Pinpoint the cell where the given text exists, returning its (X, Y) midpoint coordinate. 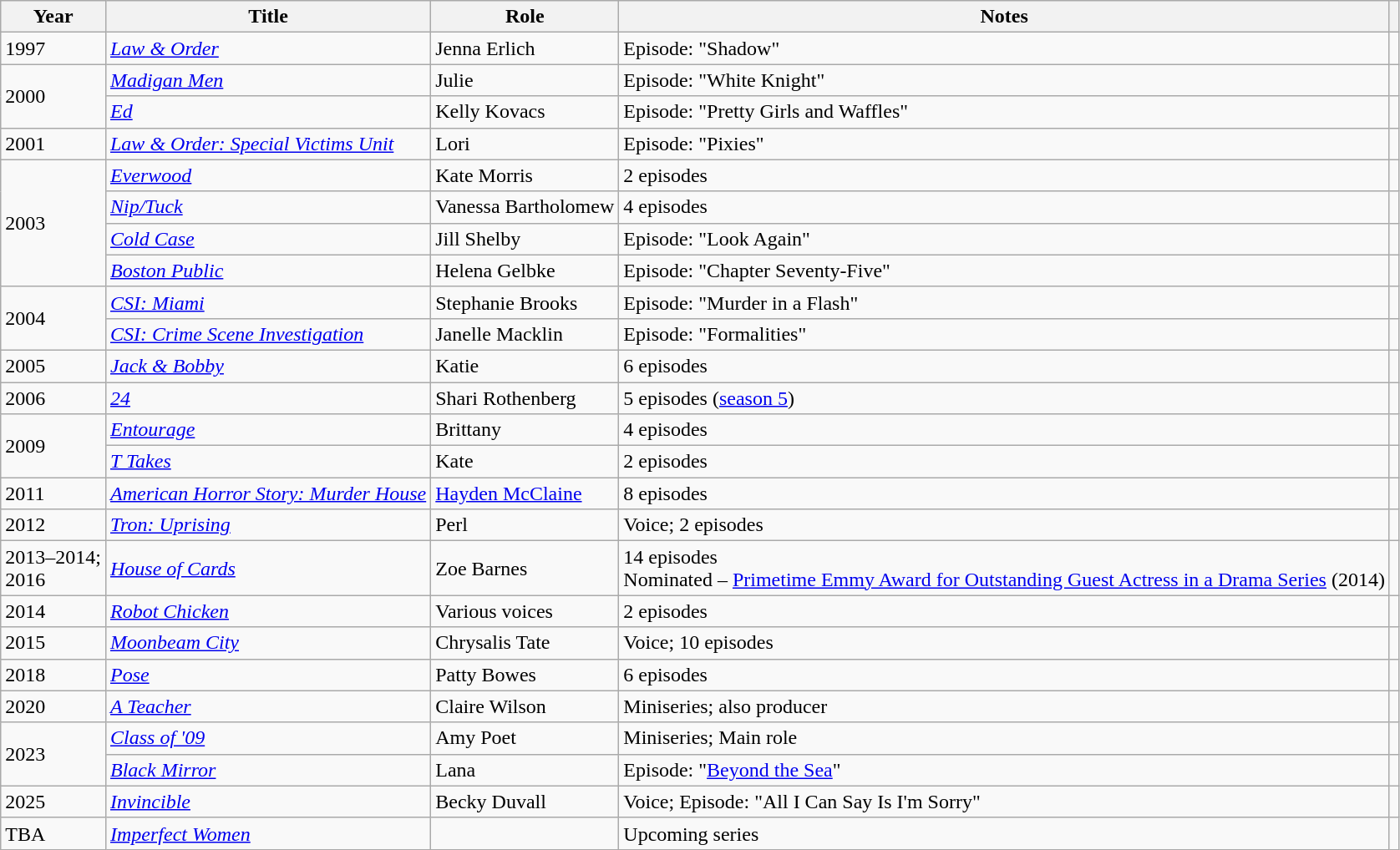
House of Cards (267, 568)
2020 (53, 706)
2009 (53, 446)
2011 (53, 493)
Shari Rothenberg (525, 398)
Ed (267, 112)
Voice; 10 episodes (1004, 643)
Episode: "Formalities" (1004, 334)
Moonbeam City (267, 643)
Notes (1004, 17)
2015 (53, 643)
Miniseries; Main role (1004, 738)
2005 (53, 366)
Katie (525, 366)
2006 (53, 398)
Episode: "White Knight" (1004, 80)
A Teacher (267, 706)
Kate Morris (525, 175)
Miniseries; also producer (1004, 706)
24 (267, 398)
Lori (525, 144)
Lana (525, 770)
Episode: "Murder in a Flash" (1004, 302)
Episode: "Pixies" (1004, 144)
2013–2014; 2016 (53, 568)
Vanessa Bartholomew (525, 207)
2003 (53, 223)
Jenna Erlich (525, 48)
Zoe Barnes (525, 568)
Stephanie Brooks (525, 302)
Amy Poet (525, 738)
Imperfect Women (267, 833)
Nip/Tuck (267, 207)
Julie (525, 80)
CSI: Miami (267, 302)
Episode: "Shadow" (1004, 48)
2023 (53, 754)
5 episodes (season 5) (1004, 398)
Voice; Episode: "All I Can Say Is I'm Sorry" (1004, 802)
2014 (53, 611)
Law & Order: Special Victims Unit (267, 144)
2018 (53, 675)
American Horror Story: Murder House (267, 493)
Madigan Men (267, 80)
Role (525, 17)
2025 (53, 802)
8 episodes (1004, 493)
Kate (525, 462)
Upcoming series (1004, 833)
Everwood (267, 175)
1997 (53, 48)
Jack & Bobby (267, 366)
Jill Shelby (525, 239)
Episode: "Look Again" (1004, 239)
CSI: Crime Scene Investigation (267, 334)
Brittany (525, 430)
Robot Chicken (267, 611)
Hayden McClaine (525, 493)
Year (53, 17)
Episode: "Chapter Seventy-Five" (1004, 271)
Tron: Uprising (267, 525)
Black Mirror (267, 770)
Patty Bowes (525, 675)
Cold Case (267, 239)
Various voices (525, 611)
Chrysalis Tate (525, 643)
2012 (53, 525)
Episode: "Beyond the Sea" (1004, 770)
Pose (267, 675)
2001 (53, 144)
2000 (53, 96)
2004 (53, 318)
Episode: "Pretty Girls and Waffles" (1004, 112)
Invincible (267, 802)
14 episodesNominated – Primetime Emmy Award for Outstanding Guest Actress in a Drama Series (2014) (1004, 568)
Helena Gelbke (525, 271)
T Takes (267, 462)
Entourage (267, 430)
Perl (525, 525)
Title (267, 17)
Claire Wilson (525, 706)
Voice; 2 episodes (1004, 525)
Class of '09 (267, 738)
Law & Order (267, 48)
TBA (53, 833)
Kelly Kovacs (525, 112)
Becky Duvall (525, 802)
Janelle Macklin (525, 334)
Boston Public (267, 271)
